Identify which cell holds the provided text, then report its [X, Y] central coordinate. 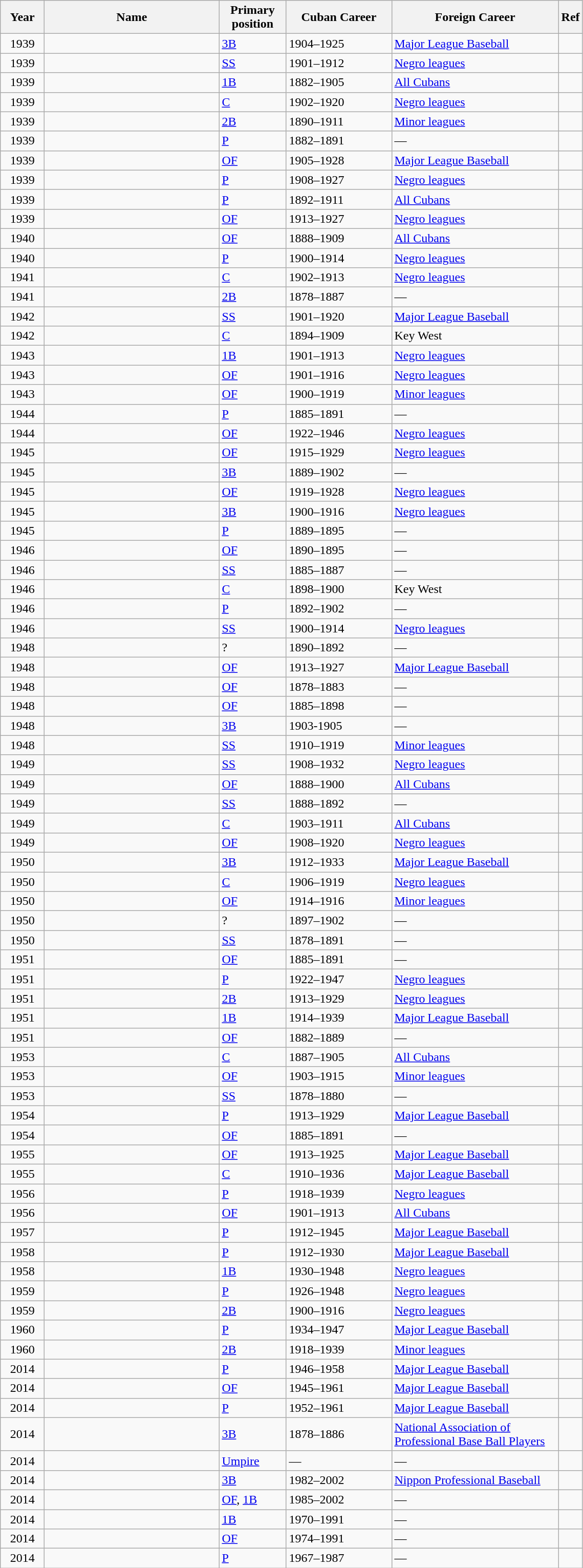
1894–1909 [339, 336]
1930–1948 [339, 1272]
Year [23, 17]
1919–1928 [339, 492]
1897–1902 [339, 921]
Ref [570, 17]
1912–1945 [339, 1233]
Umpire [253, 1460]
1982–2002 [339, 1480]
1901–1912 [339, 63]
1901–1920 [339, 316]
1887–1905 [339, 1057]
Cuban Career [339, 17]
1970–1991 [339, 1519]
1974–1991 [339, 1539]
1967–1987 [339, 1558]
1885–1887 [339, 570]
1910–1919 [339, 745]
1903-1905 [339, 726]
1957 [23, 1233]
1903–1911 [339, 823]
1912–1930 [339, 1252]
1985–2002 [339, 1499]
1902–1920 [339, 102]
1878–1880 [339, 1096]
1888–1909 [339, 238]
1905–1928 [339, 160]
1926–1948 [339, 1291]
1900–1919 [339, 394]
1901–1916 [339, 375]
1882–1889 [339, 1037]
Foreign Career [475, 17]
1922–1947 [339, 979]
1913–1925 [339, 1154]
1888–1900 [339, 784]
1952–1961 [339, 1408]
1878–1891 [339, 940]
Primaryposition [253, 17]
1915–1929 [339, 453]
Name [132, 17]
1885–1898 [339, 706]
1914–1939 [339, 1018]
1890–1911 [339, 121]
1912–1933 [339, 862]
1946–1958 [339, 1369]
1908–1932 [339, 765]
1878–1887 [339, 297]
Nippon Professional Baseball [475, 1480]
OF, 1B [253, 1499]
National Association of Professional Base Ball Players [475, 1434]
1889–1902 [339, 472]
1892–1911 [339, 199]
1902–1913 [339, 278]
1910–1936 [339, 1174]
1934–1947 [339, 1330]
1908–1920 [339, 842]
1890–1892 [339, 648]
1892–1902 [339, 609]
1882–1905 [339, 82]
1906–1919 [339, 881]
1889–1895 [339, 531]
1882–1891 [339, 141]
1904–1925 [339, 44]
1878–1886 [339, 1434]
1908–1927 [339, 180]
1878–1883 [339, 687]
1922–1946 [339, 433]
1914–1916 [339, 901]
1898–1900 [339, 589]
1945–1961 [339, 1388]
1890–1895 [339, 550]
1888–1892 [339, 803]
1903–1915 [339, 1076]
